Locate the cell with the specified text and output its [X, Y] center coordinate. 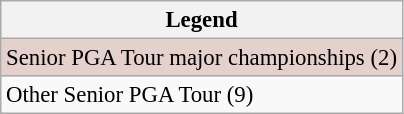
Other Senior PGA Tour (9) [202, 95]
Legend [202, 20]
Senior PGA Tour major championships (2) [202, 58]
